From the cell containing the given text, extract its center point as (x, y) coordinate. 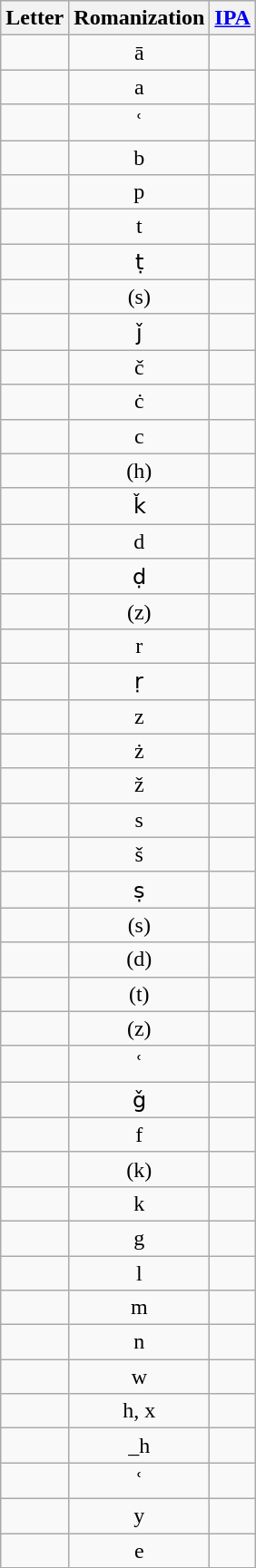
č (140, 367)
k (140, 1203)
y (140, 1515)
Letter (34, 18)
e (140, 1550)
l (140, 1272)
r (140, 646)
ṛ (140, 681)
ž (140, 785)
(h) (140, 471)
s (140, 820)
ṣ (140, 890)
z (140, 716)
ḍ (140, 577)
š (140, 854)
g (140, 1238)
a (140, 87)
(k) (140, 1169)
m (140, 1308)
ǧ (140, 1100)
b (140, 157)
p (140, 192)
_h (140, 1446)
d (140, 541)
(d) (140, 959)
Romanization (140, 18)
h, x (140, 1411)
IPA (232, 18)
ṭ (140, 262)
(t) (140, 994)
c (140, 436)
t (140, 227)
w (140, 1377)
n (140, 1342)
ǩ (140, 506)
ċ (140, 402)
f (140, 1135)
ā (140, 53)
ǰ (140, 332)
ż (140, 751)
